Capture the cell that displays the provided text and extract its [X, Y] central coordinate. 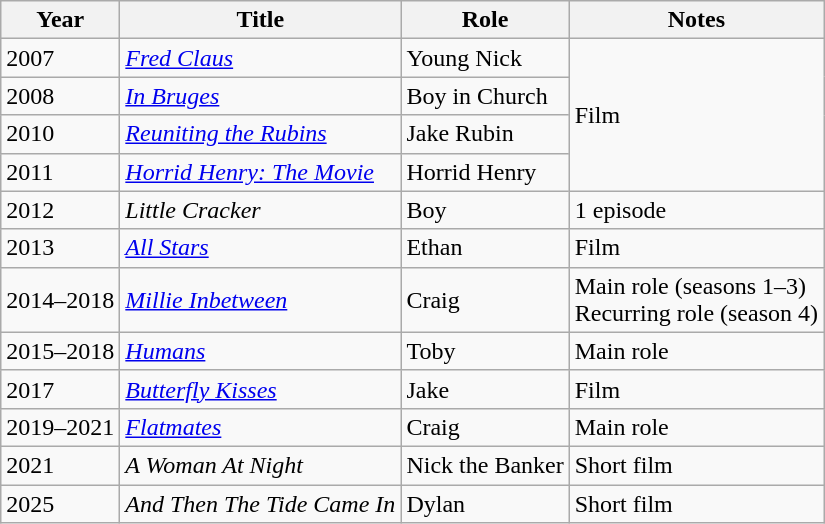
Little Cracker [260, 210]
Boy [485, 210]
All Stars [260, 248]
Flatmates [260, 427]
Year [60, 20]
2014–2018 [60, 300]
Notes [696, 20]
Horrid Henry [485, 172]
Jake [485, 389]
2012 [60, 210]
Young Nick [485, 58]
Reuniting the Rubins [260, 134]
Title [260, 20]
Millie Inbetween [260, 300]
2019–2021 [60, 427]
Main role (seasons 1–3)Recurring role (season 4) [696, 300]
2025 [60, 503]
Ethan [485, 248]
2007 [60, 58]
Dylan [485, 503]
2017 [60, 389]
2008 [60, 96]
Role [485, 20]
And Then The Tide Came In [260, 503]
In Bruges [260, 96]
Fred Claus [260, 58]
1 episode [696, 210]
Horrid Henry: The Movie [260, 172]
Jake Rubin [485, 134]
2010 [60, 134]
2021 [60, 465]
Nick the Banker [485, 465]
Boy in Church [485, 96]
Toby [485, 351]
Humans [260, 351]
Butterfly Kisses [260, 389]
A Woman At Night [260, 465]
2015–2018 [60, 351]
2011 [60, 172]
2013 [60, 248]
